Output the (X, Y) coordinate of the center of the cell containing the given text.  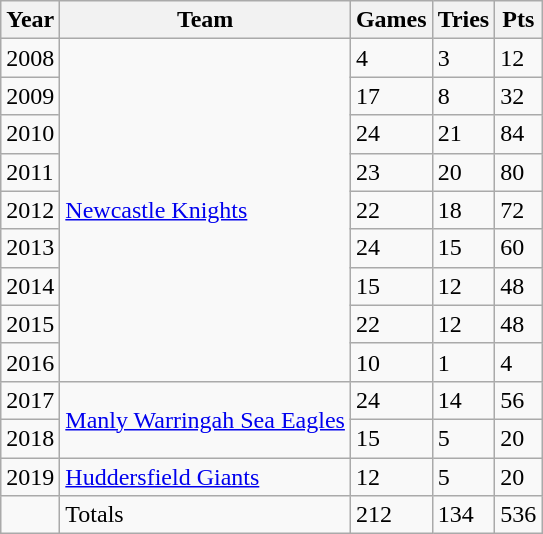
1 (464, 362)
2013 (30, 248)
2018 (30, 438)
Totals (206, 515)
2016 (30, 362)
Games (391, 20)
2012 (30, 210)
2010 (30, 134)
2008 (30, 58)
80 (518, 172)
72 (518, 210)
2014 (30, 286)
18 (464, 210)
84 (518, 134)
21 (464, 134)
10 (391, 362)
Manly Warringah Sea Eagles (206, 419)
Huddersfield Giants (206, 477)
2019 (30, 477)
60 (518, 248)
8 (464, 96)
536 (518, 515)
Team (206, 20)
Newcastle Knights (206, 210)
2015 (30, 324)
32 (518, 96)
134 (464, 515)
14 (464, 400)
56 (518, 400)
212 (391, 515)
2009 (30, 96)
23 (391, 172)
2011 (30, 172)
Pts (518, 20)
3 (464, 58)
17 (391, 96)
Tries (464, 20)
Year (30, 20)
2017 (30, 400)
